Determine the (x, y) coordinate at the center of the cell enclosing the given text.  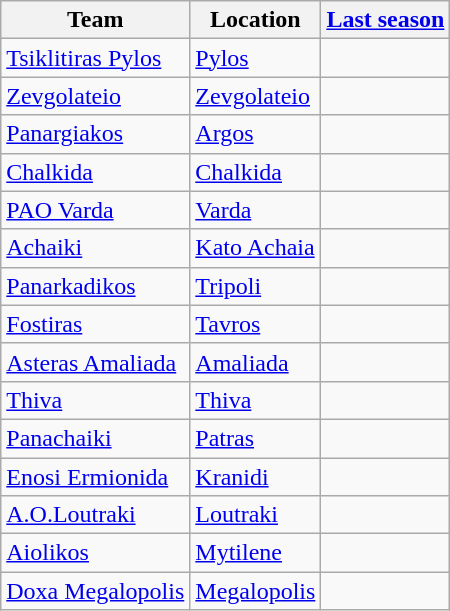
Patras (256, 438)
Tsiklitiras Pylos (96, 58)
Loutraki (256, 515)
Tavros (256, 324)
Kato Achaia (256, 248)
A.O.Loutraki (96, 515)
Panachaiki (96, 438)
Achaiki (96, 248)
Fostiras (96, 324)
Team (96, 20)
Panargiakos (96, 134)
Doxa Megalopolis (96, 591)
Mytilene (256, 553)
Megalopolis (256, 591)
Kranidi (256, 477)
Panarkadikos (96, 286)
Argos (256, 134)
Location (256, 20)
Pylos (256, 58)
Asteras Amaliada (96, 362)
Enosi Ermionida (96, 477)
Amaliada (256, 362)
Varda (256, 210)
Last season (386, 20)
Aiolikos (96, 553)
PAO Varda (96, 210)
Tripoli (256, 286)
